From the cell containing the given text, extract its center point as [X, Y] coordinate. 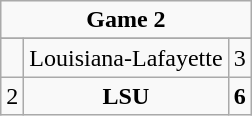
2 [12, 96]
3 [240, 58]
LSU [126, 96]
6 [240, 96]
Louisiana-Lafayette [126, 58]
Game 2 [126, 20]
